For the text-containing cell, return its midpoint in (x, y) coordinate format. 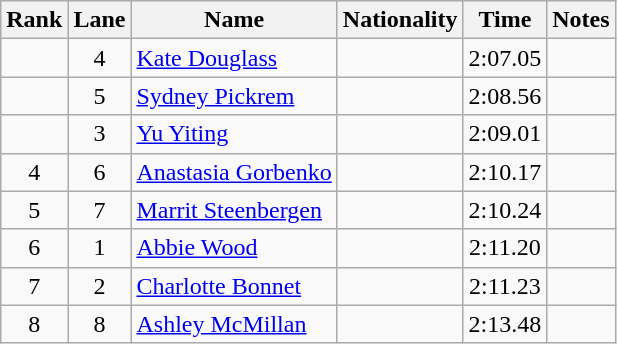
3 (100, 134)
2:09.01 (505, 134)
Rank (34, 20)
Kate Douglass (234, 58)
Abbie Wood (234, 248)
Sydney Pickrem (234, 96)
1 (100, 248)
Notes (581, 20)
Lane (100, 20)
2:13.48 (505, 324)
Yu Yiting (234, 134)
Marrit Steenbergen (234, 210)
2:11.20 (505, 248)
2:07.05 (505, 58)
Ashley McMillan (234, 324)
Anastasia Gorbenko (234, 172)
2:11.23 (505, 286)
2:10.17 (505, 172)
Charlotte Bonnet (234, 286)
Nationality (400, 20)
2:08.56 (505, 96)
Time (505, 20)
2:10.24 (505, 210)
Name (234, 20)
2 (100, 286)
